Extract the [x, y] coordinate from the center of the cell holding the provided text.  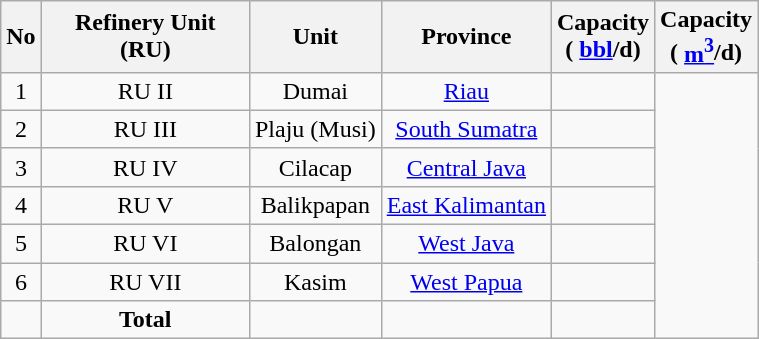
Kasim [315, 282]
West Java [466, 244]
Balongan [315, 244]
Central Java [466, 167]
6 [21, 282]
Unit [315, 37]
1 [21, 91]
Refinery Unit (RU) [145, 37]
RU II [145, 91]
3 [21, 167]
West Papua [466, 282]
Province [466, 37]
RU VII [145, 282]
South Sumatra [466, 129]
Dumai [315, 91]
Capacity ( m3/d) [706, 37]
2 [21, 129]
RU VI [145, 244]
Capacity ( bbl/d) [604, 37]
RU V [145, 205]
RU III [145, 129]
No [21, 37]
4 [21, 205]
Cilacap [315, 167]
RU IV [145, 167]
East Kalimantan [466, 205]
Riau [466, 91]
5 [21, 244]
Plaju (Musi) [315, 129]
Balikpapan [315, 205]
Total [145, 320]
